Extract the (x, y) coordinate from the center of the cell holding the provided text.  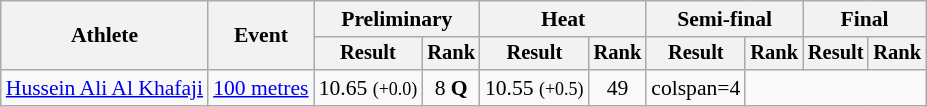
Final (864, 19)
Heat (563, 19)
Event (260, 36)
8 Q (451, 88)
10.65 (+0.0) (368, 88)
Semi-final (724, 19)
Athlete (104, 36)
Hussein Ali Al Khafaji (104, 88)
49 (618, 88)
10.55 (+0.5) (534, 88)
100 metres (260, 88)
Preliminary (397, 19)
colspan=4 (696, 88)
